Return [X, Y] of the center of cell containing provided text 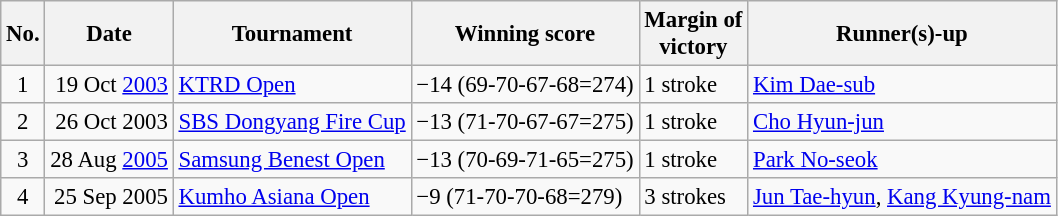
Tournament [292, 34]
Runner(s)-up [902, 34]
Samsung Benest Open [292, 160]
Date [109, 34]
3 [23, 160]
Park No-seok [902, 160]
Margin ofvictory [694, 34]
19 Oct 2003 [109, 85]
−14 (69-70-67-68=274) [525, 85]
2 [23, 122]
−13 (70-69-71-65=275) [525, 160]
−9 (71-70-70-68=279) [525, 197]
28 Aug 2005 [109, 160]
Winning score [525, 34]
4 [23, 197]
Cho Hyun-jun [902, 122]
SBS Dongyang Fire Cup [292, 122]
KTRD Open [292, 85]
−13 (71-70-67-67=275) [525, 122]
Kumho Asiana Open [292, 197]
26 Oct 2003 [109, 122]
25 Sep 2005 [109, 197]
1 [23, 85]
Kim Dae-sub [902, 85]
Jun Tae-hyun, Kang Kyung-nam [902, 197]
No. [23, 34]
3 strokes [694, 197]
